Detect which cell encompasses the target text, then output its (X, Y) center coordinate. 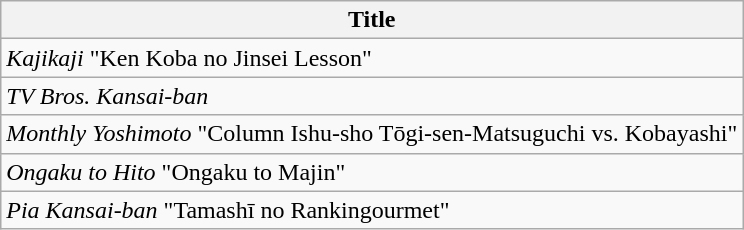
Kajikaji "Ken Koba no Jinsei Lesson" (372, 58)
Ongaku to Hito "Ongaku to Majin" (372, 172)
Monthly Yoshimoto "Column Ishu-sho Tōgi-sen-Matsuguchi vs. Kobayashi" (372, 134)
Title (372, 20)
TV Bros. Kansai-ban (372, 96)
Pia Kansai-ban "Tamashī no Rankingourmet" (372, 210)
